Pinpoint the cell where the given text exists, returning its (X, Y) midpoint coordinate. 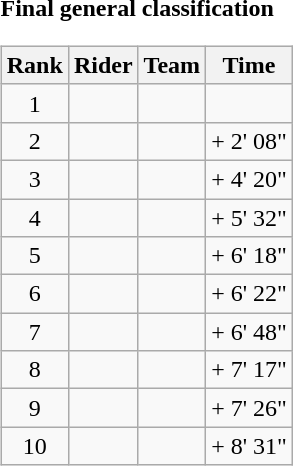
+ 7' 26" (250, 408)
1 (34, 103)
Team (172, 65)
+ 8' 31" (250, 446)
9 (34, 408)
+ 6' 18" (250, 256)
Time (250, 65)
+ 6' 22" (250, 294)
6 (34, 294)
+ 4' 20" (250, 179)
5 (34, 256)
Rider (103, 65)
8 (34, 370)
2 (34, 141)
3 (34, 179)
Rank (34, 65)
+ 7' 17" (250, 370)
10 (34, 446)
+ 5' 32" (250, 217)
4 (34, 217)
7 (34, 332)
+ 6' 48" (250, 332)
+ 2' 08" (250, 141)
